Scan for the cell matching the given text and deliver its [x, y] coordinate at center. 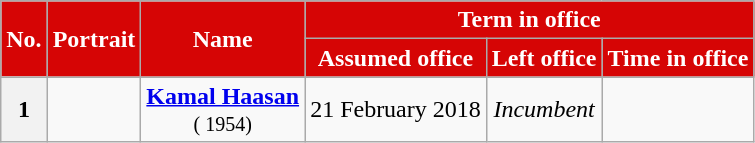
Name [223, 39]
1 [24, 110]
Term in office [530, 20]
Portrait [94, 39]
No. [24, 39]
Time in office [678, 58]
Kamal Haasan( 1954) [223, 110]
Left office [544, 58]
Incumbent [544, 110]
Assumed office [396, 58]
21 February 2018 [396, 110]
